Return the [x, y] coordinate for the center point of the cell that contains the specified text.  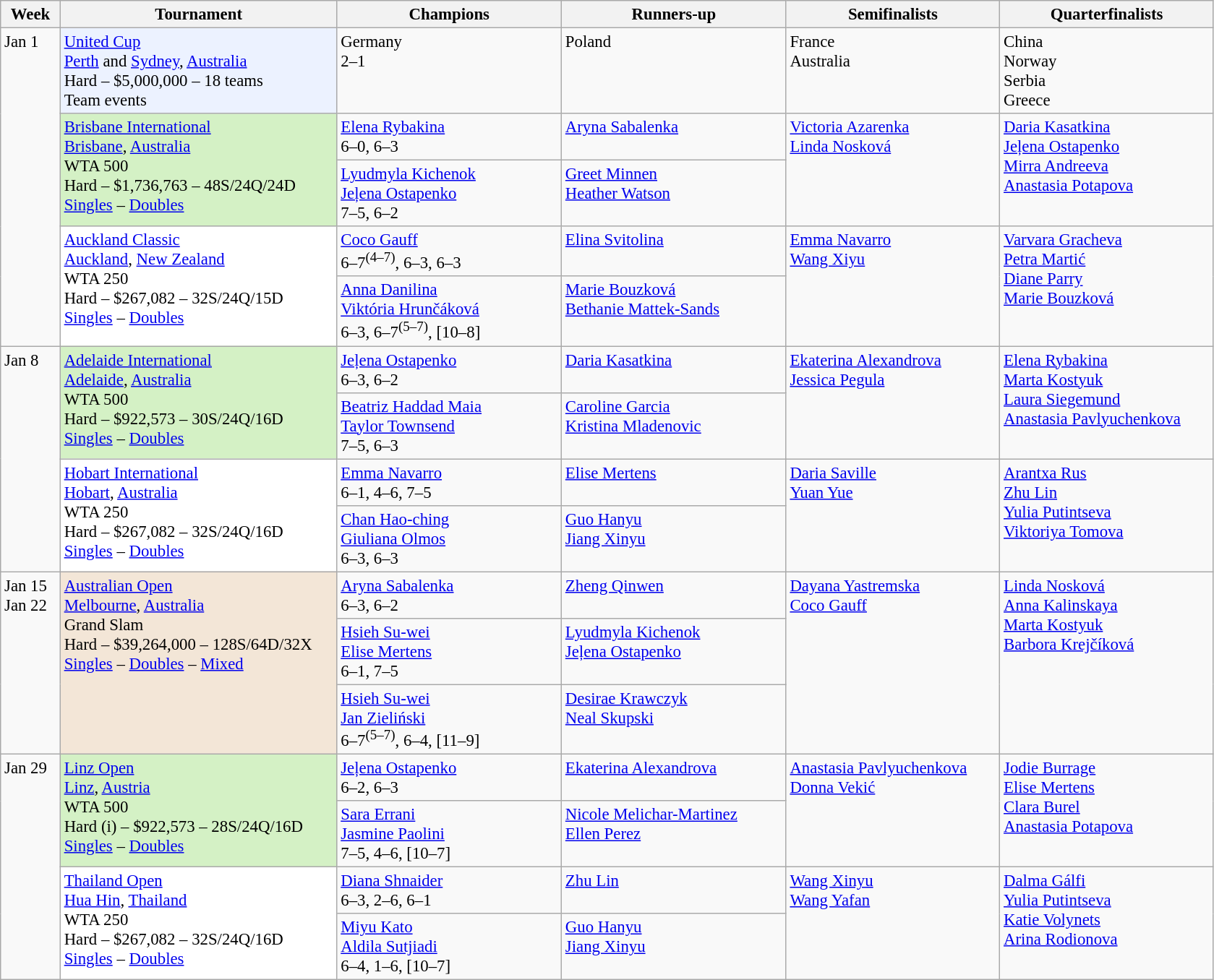
Poland [674, 71]
Auckland Classic Auckland, New Zealand WTA 250 Hard – $267,082 – 32S/24Q/15D Singles – Doubles [198, 286]
Beatriz Haddad Maia Taylor Townsend 7–5, 6–3 [450, 426]
Dayana Yastremska Coco Gauff [893, 663]
Emma Navarro Wang Xiyu [893, 286]
Tournament [198, 14]
Semifinalists [893, 14]
Champions [450, 14]
Hsieh Su-wei Elise Mertens 6–1, 7–5 [450, 652]
Jodie Burrage Elise Mertens Clara Burel Anastasia Potapova [1107, 810]
Wang Xinyu Wang Yafan [893, 924]
Desirae Krawczyk Neal Skupski [674, 719]
Miyu Kato Aldila Sutjiadi 6–4, 1–6, [10–7] [450, 947]
United Cup Perth and Sydney, Australia Hard – $5,000,000 – 18 teams Team events [198, 71]
Daria Kasatkina [674, 370]
Lyudmyla Kichenok Jeļena Ostapenko [674, 652]
Jan 1 [30, 187]
Jeļena Ostapenko 6–3, 6–2 [450, 370]
Aryna Sabalenka [674, 137]
Runners-up [674, 14]
Zhu Lin [674, 890]
Week [30, 14]
Emma Navarro 6–1, 4–6, 7–5 [450, 483]
Daria Saville Yuan Yue [893, 515]
Anastasia Pavlyuchenkova Donna Vekić [893, 810]
Varvara Gracheva Petra Martić Diane Parry Marie Bouzková [1107, 286]
Sara Errani Jasmine Paolini 7–5, 4–6, [10–7] [450, 834]
Brisbane International Brisbane, Australia WTA 500 Hard – $1,736,763 – 48S/24Q/24D Singles – Doubles [198, 170]
Thailand Open Hua Hin, Thailand WTA 250 Hard – $267,082 – 32S/24Q/16D Singles – Doubles [198, 924]
Jeļena Ostapenko 6–2, 6–3 [450, 778]
France Australia [893, 71]
Chan Hao-ching Giuliana Olmos 6–3, 6–3 [450, 538]
Zheng Qinwen [674, 596]
Dalma Gálfi Yulia Putintseva Katie Volynets Arina Rodionova [1107, 924]
Germany 2–1 [450, 71]
Jan 29 [30, 867]
Greet Minnen Heather Watson [674, 194]
Arantxa Rus Zhu Lin Yulia Putintseva Viktoriya Tomova [1107, 515]
Elina Svitolina [674, 252]
Diana Shnaider 6–3, 2–6, 6–1 [450, 890]
Aryna Sabalenka 6–3, 6–2 [450, 596]
China Norway Serbia Greece [1107, 71]
Ekaterina Alexandrova Jessica Pegula [893, 403]
Anna Danilina Viktória Hrunčáková 6–3, 6–7(5–7), [10–8] [450, 311]
Lyudmyla Kichenok Jeļena Ostapenko 7–5, 6–2 [450, 194]
Elena Rybakina 6–0, 6–3 [450, 137]
Caroline Garcia Kristina Mladenovic [674, 426]
Coco Gauff 6–7(4–7), 6–3, 6–3 [450, 252]
Elena Rybakina Marta Kostyuk Laura Siegemund Anastasia Pavlyuchenkova [1107, 403]
Quarterfinalists [1107, 14]
Ekaterina Alexandrova [674, 778]
Jan 15 Jan 22 [30, 663]
Australian Open Melbourne, Australia Grand Slam Hard – $39,264,000 – 128S/64D/32X Singles – Doubles – Mixed [198, 663]
Adelaide International Adelaide, Australia WTA 500 Hard – $922,573 – 30S/24Q/16D Singles – Doubles [198, 403]
Linz Open Linz, Austria WTA 500 Hard (i) – $922,573 – 28S/24Q/16D Singles – Doubles [198, 810]
Linda Nosková Anna Kalinskaya Marta Kostyuk Barbora Krejčíková [1107, 663]
Nicole Melichar-Martinez Ellen Perez [674, 834]
Hobart International Hobart, Australia WTA 250 Hard – $267,082 – 32S/24Q/16D Singles – Doubles [198, 515]
Elise Mertens [674, 483]
Hsieh Su-wei Jan Zieliński 6–7(5–7), 6–4, [11–9] [450, 719]
Marie Bouzková Bethanie Mattek-Sands [674, 311]
Jan 8 [30, 459]
Daria Kasatkina Jeļena Ostapenko Mirra Andreeva Anastasia Potapova [1107, 170]
Victoria Azarenka Linda Nosková [893, 170]
